Capture the cell that displays the provided text and extract its (X, Y) central coordinate. 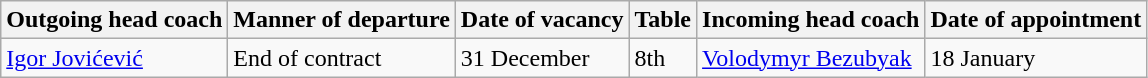
Table (663, 20)
Outgoing head coach (114, 20)
8th (663, 58)
31 December (542, 58)
Manner of departure (342, 20)
Date of appointment (1036, 20)
18 January (1036, 58)
Incoming head coach (811, 20)
End of contract (342, 58)
Igor Jovićević (114, 58)
Date of vacancy (542, 20)
Volodymyr Bezubyak (811, 58)
